From the cell containing the given text, extract its center point as (x, y) coordinate. 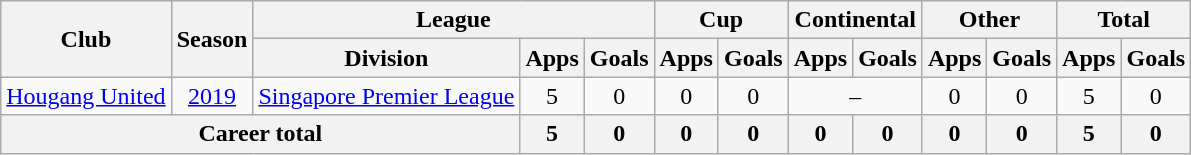
Hougang United (86, 96)
Cup (721, 20)
League (454, 20)
2019 (212, 96)
Total (1124, 20)
Club (86, 39)
Other (989, 20)
Division (386, 58)
Continental (855, 20)
Career total (260, 134)
Season (212, 39)
Singapore Premier League (386, 96)
– (855, 96)
